Search for the cell housing the specified text and yield its [x, y] center coordinate. 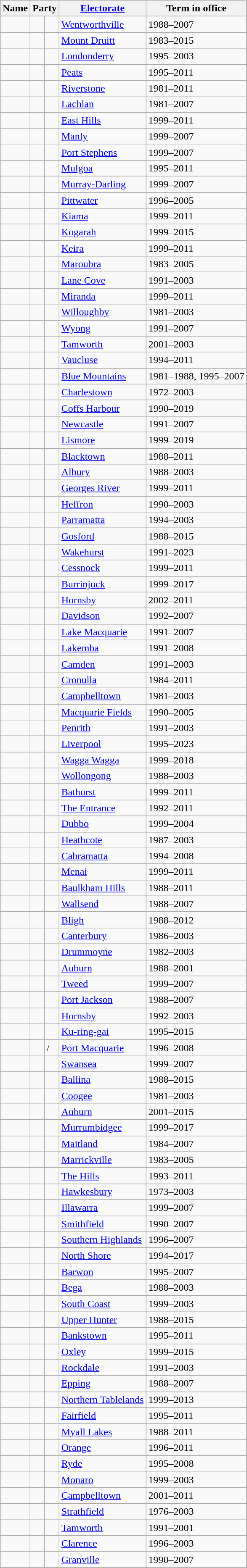
1999–2013 [196, 1400]
1990–2005 [196, 712]
Georges River [103, 488]
2001–2011 [196, 1496]
1984–2011 [196, 680]
Willoughby [103, 312]
1995–2003 [196, 56]
Blue Mountains [103, 376]
Wollongong [103, 776]
Bega [103, 1288]
1995–2007 [196, 1272]
1994–2003 [196, 520]
1982–2003 [196, 952]
1999–2019 [196, 440]
Baulkham Hills [103, 888]
Coogee [103, 1096]
Wakehurst [103, 552]
1981–1988, 1995–2007 [196, 376]
Granville [103, 1560]
1988–2012 [196, 920]
1987–2003 [196, 840]
Mount Druitt [103, 40]
1999–2018 [196, 760]
Londonderry [103, 56]
Port Stephens [103, 152]
Party [45, 8]
Coffs Harbour [103, 408]
Peats [103, 72]
Rockdale [103, 1368]
North Shore [103, 1256]
Bligh [103, 920]
2001–2015 [196, 1112]
1991–2008 [196, 648]
1994–2011 [196, 360]
Penrith [103, 728]
1990–2019 [196, 408]
1994–2008 [196, 856]
1984–2007 [196, 1144]
Pittwater [103, 200]
Parramatta [103, 520]
Northern Tablelands [103, 1400]
Orange [103, 1447]
Ku-ring-gai [103, 1032]
1996–2005 [196, 200]
Lachlan [103, 104]
Myall Lakes [103, 1431]
Manly [103, 136]
Electorate [103, 8]
Lismore [103, 440]
Barwon [103, 1272]
Liverpool [103, 744]
Cronulla [103, 680]
2002–2011 [196, 600]
2001–2003 [196, 344]
Vaucluse [103, 360]
Murrumbidgee [103, 1128]
Illawarra [103, 1208]
1992–2003 [196, 1016]
1990–2003 [196, 504]
Blacktown [103, 456]
Lake Macquarie [103, 632]
Mulgoa [103, 168]
Davidson [103, 616]
Ballina [103, 1080]
Strathfield [103, 1512]
1995–2023 [196, 744]
1994–2017 [196, 1256]
Wyong [103, 328]
Clarence [103, 1544]
Riverstone [103, 88]
Port Jackson [103, 1000]
Murray-Darling [103, 184]
Macquarie Fields [103, 712]
Miranda [103, 296]
1996–2008 [196, 1048]
/ [51, 1048]
Tweed [103, 984]
Menai [103, 872]
1972–2003 [196, 392]
East Hills [103, 120]
Term in office [196, 8]
Cabramatta [103, 856]
Oxley [103, 1352]
Heathcote [103, 840]
1991–2023 [196, 552]
Drummoyne [103, 952]
Dubbo [103, 824]
1983–2015 [196, 40]
Fairfield [103, 1415]
Wagga Wagga [103, 760]
1996–2003 [196, 1544]
Canterbury [103, 936]
Port Macquarie [103, 1048]
Ryde [103, 1463]
1993–2011 [196, 1176]
Lane Cove [103, 280]
Wallsend [103, 904]
1991–2001 [196, 1528]
Marrickville [103, 1160]
Maroubra [103, 264]
Cessnock [103, 568]
1999–2004 [196, 824]
1995–2015 [196, 1032]
Monaro [103, 1479]
1973–2003 [196, 1192]
Keira [103, 248]
Upper Hunter [103, 1320]
Wentworthville [103, 24]
1976–2003 [196, 1512]
Charlestown [103, 392]
South Coast [103, 1304]
Camden [103, 664]
Smithfield [103, 1224]
1996–2011 [196, 1447]
Southern Highlands [103, 1240]
Kogarah [103, 232]
Newcastle [103, 424]
Bathurst [103, 792]
Burrinjuck [103, 584]
Gosford [103, 536]
Hawkesbury [103, 1192]
1981–2011 [196, 88]
Albury [103, 472]
Name [15, 8]
Maitland [103, 1144]
Epping [103, 1384]
1995–2008 [196, 1463]
1988–2001 [196, 968]
1986–2003 [196, 936]
Lakemba [103, 648]
1981–2007 [196, 104]
The Entrance [103, 808]
Swansea [103, 1064]
1992–2007 [196, 616]
1996–2007 [196, 1240]
1992–2011 [196, 808]
The Hills [103, 1176]
Bankstown [103, 1336]
Kiama [103, 216]
Heffron [103, 504]
